Extract the [x, y] coordinate from the center of the cell holding the provided text.  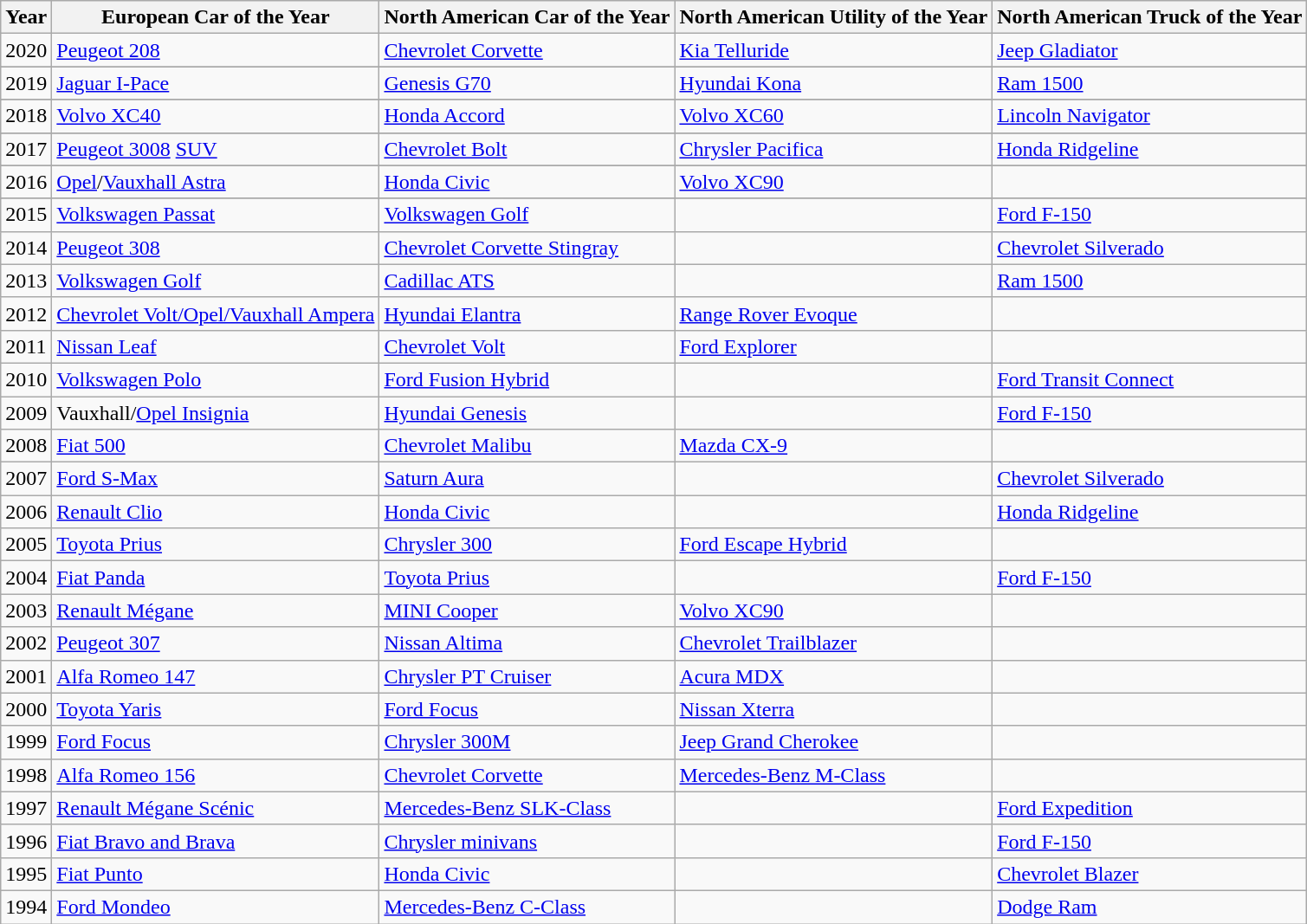
2001 [26, 676]
2010 [26, 379]
2009 [26, 413]
Volvo XC60 [833, 116]
Renault Mégane Scénic [216, 808]
Dodge Ram [1150, 907]
Chrysler 300M [527, 742]
Saturn Aura [527, 479]
Cadillac ATS [527, 281]
Chevrolet Volt [527, 346]
Toyota Yaris [216, 709]
2019 [26, 83]
Ford S-Max [216, 479]
Ford Fusion Hybrid [527, 379]
Year [26, 17]
North American Utility of the Year [833, 17]
Alfa Romeo 147 [216, 676]
Vauxhall/Opel Insignia [216, 413]
2012 [26, 313]
2000 [26, 709]
Peugeot 308 [216, 248]
Volkswagen Passat [216, 215]
Chrysler minivans [527, 841]
2008 [26, 446]
2007 [26, 479]
1997 [26, 808]
Nissan Altima [527, 643]
Peugeot 3008 SUV [216, 149]
2003 [26, 611]
Renault Clio [216, 512]
Volkswagen Polo [216, 379]
Chevrolet Blazer [1150, 874]
Jeep Grand Cherokee [833, 742]
Jeep Gladiator [1150, 50]
1998 [26, 775]
Genesis G70 [527, 83]
Range Rover Evoque [833, 313]
Ford Escape Hybrid [833, 545]
Peugeot 208 [216, 50]
Ford Expedition [1150, 808]
Hyundai Genesis [527, 413]
2006 [26, 512]
1996 [26, 841]
Mercedes-Benz M-Class [833, 775]
MINI Cooper [527, 611]
Fiat Bravo and Brava [216, 841]
2013 [26, 281]
Fiat Panda [216, 578]
Chrysler Pacifica [833, 149]
2016 [26, 182]
2015 [26, 215]
Mercedes-Benz SLK-Class [527, 808]
2002 [26, 643]
2004 [26, 578]
Mercedes-Benz C-Class [527, 907]
2020 [26, 50]
1995 [26, 874]
Mazda CX-9 [833, 446]
Ford Mondeo [216, 907]
2017 [26, 149]
Hyundai Elantra [527, 313]
Nissan Leaf [216, 346]
Jaguar I-Pace [216, 83]
2018 [26, 116]
Ford Transit Connect [1150, 379]
Chevrolet Corvette Stingray [527, 248]
Volvo XC40 [216, 116]
Ford Explorer [833, 346]
Alfa Romeo 156 [216, 775]
Honda Accord [527, 116]
Lincoln Navigator [1150, 116]
Peugeot 307 [216, 643]
Nissan Xterra [833, 709]
Acura MDX [833, 676]
North American Car of the Year [527, 17]
Opel/Vauxhall Astra [216, 182]
Hyundai Kona [833, 83]
2014 [26, 248]
Fiat Punto [216, 874]
1999 [26, 742]
Chevrolet Trailblazer [833, 643]
North American Truck of the Year [1150, 17]
Chevrolet Malibu [527, 446]
1994 [26, 907]
European Car of the Year [216, 17]
2011 [26, 346]
Chrysler 300 [527, 545]
Chevrolet Volt/Opel/Vauxhall Ampera [216, 313]
Fiat 500 [216, 446]
Chevrolet Bolt [527, 149]
Renault Mégane [216, 611]
Kia Telluride [833, 50]
Chrysler PT Cruiser [527, 676]
2005 [26, 545]
